Detect which cell encompasses the target text, then output its (x, y) center coordinate. 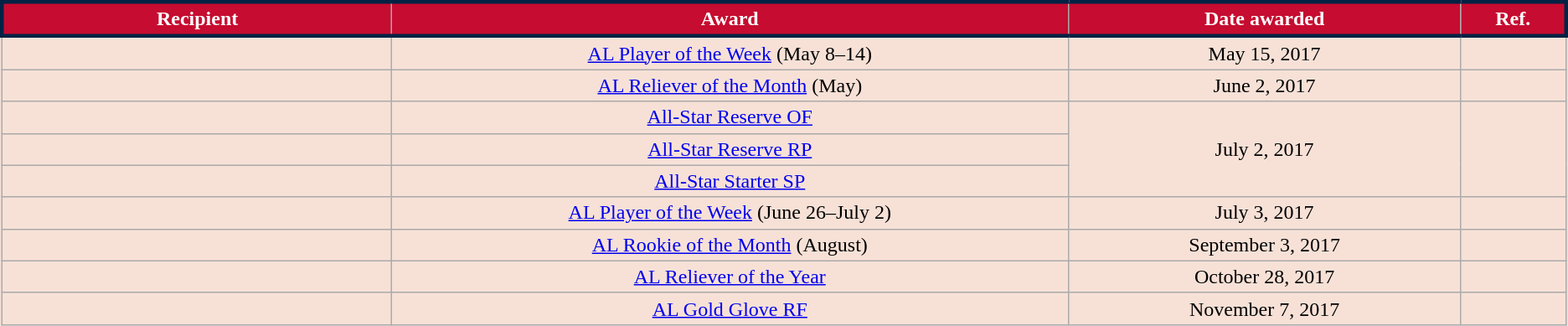
All-Star Starter SP (730, 181)
Award (730, 18)
AL Reliever of the Year (730, 277)
July 3, 2017 (1265, 213)
AL Gold Glove RF (730, 308)
All-Star Reserve RP (730, 149)
AL Player of the Week (June 26–July 2) (730, 213)
Recipient (196, 18)
September 3, 2017 (1265, 245)
June 2, 2017 (1265, 85)
Date awarded (1265, 18)
AL Rookie of the Month (August) (730, 245)
November 7, 2017 (1265, 308)
Ref. (1514, 18)
AL Player of the Week (May 8–14) (730, 53)
All-Star Reserve OF (730, 117)
May 15, 2017 (1265, 53)
AL Reliever of the Month (May) (730, 85)
October 28, 2017 (1265, 277)
July 2, 2017 (1265, 149)
